For the text-containing cell, return its midpoint in [X, Y] coordinate format. 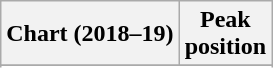
Chart (2018–19) [90, 34]
Peak position [225, 34]
